Identify which cell holds the provided text, then report its (x, y) central coordinate. 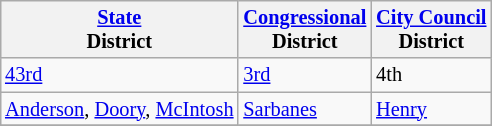
43rd (119, 75)
CongressionalDistrict (304, 29)
Sarbanes (304, 109)
4th (431, 75)
City CouncilDistrict (431, 29)
Henry (431, 109)
3rd (304, 75)
Anderson, Doory, McIntosh (119, 109)
StateDistrict (119, 29)
